Return [x, y] of the center of cell containing provided text 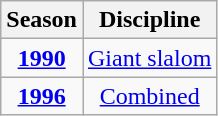
Season [42, 20]
Giant slalom [149, 58]
Discipline [149, 20]
Combined [149, 96]
1990 [42, 58]
1996 [42, 96]
